Scan for the cell matching the given text and deliver its (X, Y) coordinate at center. 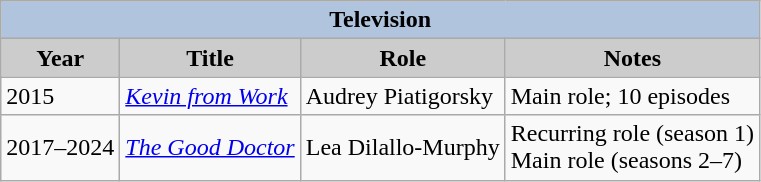
The Good Doctor (210, 148)
2017–2024 (60, 148)
Title (210, 58)
Television (380, 20)
2015 (60, 96)
Audrey Piatigorsky (402, 96)
Role (402, 58)
Main role; 10 episodes (632, 96)
Kevin from Work (210, 96)
Notes (632, 58)
Recurring role (season 1) Main role (seasons 2–7) (632, 148)
Year (60, 58)
Lea Dilallo-Murphy (402, 148)
